Output the [X, Y] coordinate of the center of the cell containing the given text.  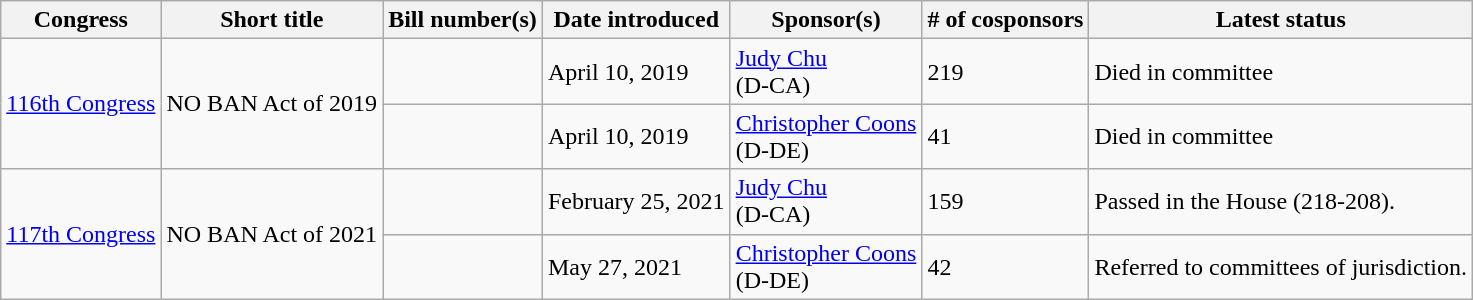
41 [1006, 136]
219 [1006, 72]
Short title [272, 20]
Date introduced [636, 20]
Passed in the House (218-208). [1281, 202]
February 25, 2021 [636, 202]
NO BAN Act of 2019 [272, 104]
Referred to committees of jurisdiction. [1281, 266]
Sponsor(s) [826, 20]
# of cosponsors [1006, 20]
42 [1006, 266]
117th Congress [81, 234]
May 27, 2021 [636, 266]
116th Congress [81, 104]
159 [1006, 202]
Latest status [1281, 20]
NO BAN Act of 2021 [272, 234]
Congress [81, 20]
Bill number(s) [463, 20]
